From the cell containing the given text, extract its center point as (X, Y) coordinate. 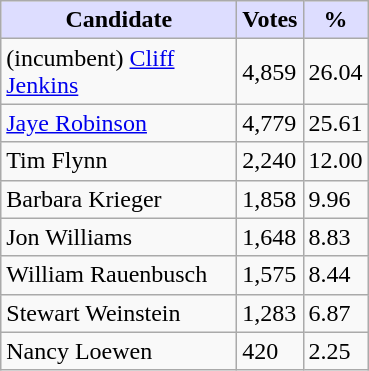
Jaye Robinson (119, 123)
Stewart Weinstein (119, 313)
4,859 (270, 72)
26.04 (336, 72)
4,779 (270, 123)
12.00 (336, 161)
25.61 (336, 123)
1,575 (270, 275)
% (336, 20)
Votes (270, 20)
2,240 (270, 161)
420 (270, 351)
9.96 (336, 199)
Jon Williams (119, 237)
8.83 (336, 237)
Tim Flynn (119, 161)
1,283 (270, 313)
Candidate (119, 20)
1,648 (270, 237)
Barbara Krieger (119, 199)
Nancy Loewen (119, 351)
(incumbent) Cliff Jenkins (119, 72)
1,858 (270, 199)
William Rauenbusch (119, 275)
2.25 (336, 351)
8.44 (336, 275)
6.87 (336, 313)
